Detect which cell encompasses the target text, then output its (x, y) center coordinate. 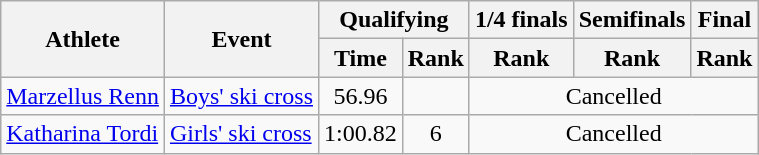
Time (361, 58)
56.96 (361, 96)
1/4 finals (521, 20)
Final (724, 20)
Event (241, 39)
Girls' ski cross (241, 134)
Boys' ski cross (241, 96)
Marzellus Renn (83, 96)
Athlete (83, 39)
Semifinals (632, 20)
Qualifying (394, 20)
Katharina Tordi (83, 134)
6 (436, 134)
1:00.82 (361, 134)
